Extract the [X, Y] coordinate from the center of the cell holding the provided text.  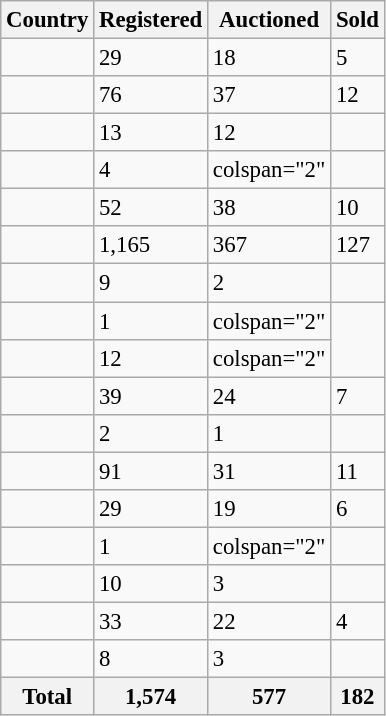
13 [151, 133]
9 [151, 283]
182 [358, 697]
Sold [358, 20]
6 [358, 509]
18 [270, 58]
11 [358, 471]
91 [151, 471]
7 [358, 396]
31 [270, 471]
127 [358, 245]
19 [270, 509]
24 [270, 396]
5 [358, 58]
Total [48, 697]
52 [151, 208]
37 [270, 95]
Country [48, 20]
1,165 [151, 245]
577 [270, 697]
367 [270, 245]
1,574 [151, 697]
22 [270, 621]
39 [151, 396]
38 [270, 208]
Registered [151, 20]
33 [151, 621]
76 [151, 95]
Auctioned [270, 20]
8 [151, 659]
